Return (x, y) of the center of cell containing provided text 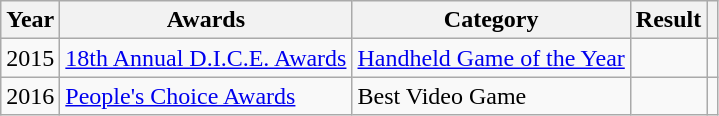
18th Annual D.I.C.E. Awards (206, 58)
2016 (30, 96)
People's Choice Awards (206, 96)
Year (30, 20)
Result (668, 20)
2015 (30, 58)
Category (491, 20)
Handheld Game of the Year (491, 58)
Best Video Game (491, 96)
Awards (206, 20)
